Determine the (X, Y) coordinate at the center of the cell enclosing the given text.  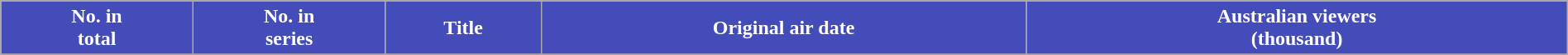
Title (463, 28)
Australian viewers(thousand) (1297, 28)
Original air date (784, 28)
No. intotal (98, 28)
No. inseries (289, 28)
